Output the [X, Y] coordinate of the center of the cell containing the given text.  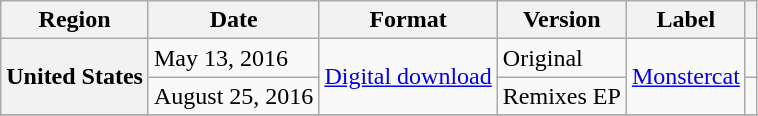
United States [75, 77]
Region [75, 20]
May 13, 2016 [233, 58]
Monstercat [686, 77]
Original [562, 58]
Digital download [408, 77]
Label [686, 20]
Format [408, 20]
Remixes EP [562, 96]
Date [233, 20]
August 25, 2016 [233, 96]
Version [562, 20]
